Determine the [x, y] coordinate at the center of the cell enclosing the given text.  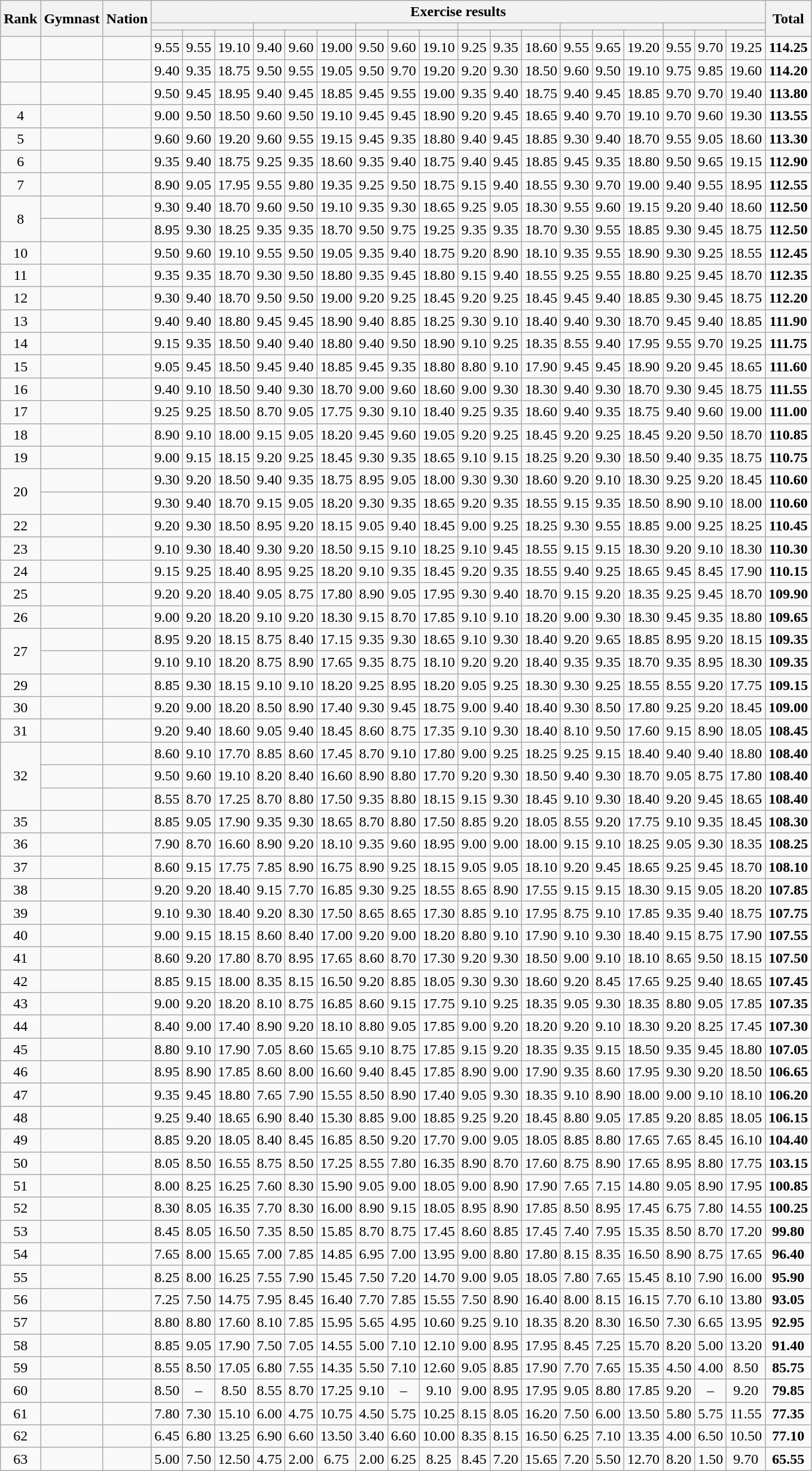
109.90 [788, 594]
5 [20, 139]
31 [20, 731]
96.40 [788, 1254]
6 [20, 161]
12 [20, 298]
55 [20, 1277]
13.20 [746, 1345]
15.90 [336, 1186]
16.15 [643, 1299]
103.15 [788, 1163]
112.35 [788, 276]
27 [20, 651]
36 [20, 844]
7 [20, 184]
79.85 [788, 1391]
17.15 [336, 640]
56 [20, 1299]
46 [20, 1072]
13.80 [746, 1299]
15.30 [336, 1118]
60 [20, 1391]
6.10 [710, 1299]
95.90 [788, 1277]
24 [20, 571]
104.40 [788, 1140]
108.30 [788, 822]
43 [20, 1004]
13 [20, 321]
114.25 [788, 48]
111.60 [788, 367]
52 [20, 1208]
108.45 [788, 731]
3.40 [372, 1436]
77.35 [788, 1414]
107.50 [788, 958]
113.80 [788, 93]
8 [20, 218]
106.15 [788, 1118]
16 [20, 389]
7.60 [269, 1186]
111.55 [788, 389]
109.65 [788, 617]
10 [20, 253]
30 [20, 708]
40 [20, 935]
107.30 [788, 1027]
16.10 [746, 1140]
26 [20, 617]
48 [20, 1118]
110.85 [788, 435]
37 [20, 867]
10.75 [336, 1414]
62 [20, 1436]
112.20 [788, 298]
12.70 [643, 1459]
38 [20, 890]
57 [20, 1322]
19.30 [746, 116]
7.15 [608, 1186]
112.90 [788, 161]
58 [20, 1345]
109.00 [788, 708]
44 [20, 1027]
35 [20, 822]
110.45 [788, 526]
107.45 [788, 981]
4 [20, 116]
14.35 [336, 1368]
19 [20, 457]
39 [20, 912]
114.20 [788, 71]
4.95 [403, 1322]
1.50 [710, 1459]
10.50 [746, 1436]
15.95 [336, 1322]
107.55 [788, 935]
110.30 [788, 548]
17.35 [439, 731]
111.75 [788, 344]
Gymnast [72, 19]
19.60 [746, 71]
17.20 [746, 1231]
6.65 [710, 1322]
47 [20, 1095]
23 [20, 548]
16.55 [234, 1163]
109.15 [788, 685]
20 [20, 492]
14.85 [336, 1254]
10.00 [439, 1436]
15.70 [643, 1345]
6.50 [710, 1436]
77.10 [788, 1436]
17 [20, 412]
17.55 [541, 890]
Rank [20, 19]
6.45 [167, 1436]
32 [20, 776]
63 [20, 1459]
41 [20, 958]
93.05 [788, 1299]
54 [20, 1254]
111.90 [788, 321]
7.40 [576, 1231]
15.10 [234, 1414]
107.05 [788, 1049]
50 [20, 1163]
53 [20, 1231]
45 [20, 1049]
13.35 [643, 1436]
29 [20, 685]
111.00 [788, 412]
12.10 [439, 1345]
59 [20, 1368]
107.85 [788, 890]
10.25 [439, 1414]
22 [20, 526]
10.60 [439, 1322]
19.35 [336, 184]
6.95 [372, 1254]
107.75 [788, 912]
18 [20, 435]
25 [20, 594]
110.15 [788, 571]
14 [20, 344]
Exercise results [458, 12]
7.35 [269, 1231]
107.35 [788, 1004]
112.45 [788, 253]
100.25 [788, 1208]
14.80 [643, 1186]
42 [20, 981]
113.55 [788, 116]
51 [20, 1186]
15.85 [336, 1231]
108.10 [788, 867]
14.75 [234, 1299]
106.20 [788, 1095]
85.75 [788, 1368]
5.80 [679, 1414]
112.55 [788, 184]
15 [20, 367]
14.70 [439, 1277]
12.50 [234, 1459]
110.75 [788, 457]
11 [20, 276]
5.65 [372, 1322]
100.85 [788, 1186]
17.05 [234, 1368]
61 [20, 1414]
92.95 [788, 1322]
65.55 [788, 1459]
Nation [127, 19]
16.75 [336, 867]
9.85 [710, 71]
108.25 [788, 844]
19.40 [746, 93]
113.30 [788, 139]
49 [20, 1140]
13.25 [234, 1436]
91.40 [788, 1345]
11.55 [746, 1414]
12.60 [439, 1368]
16.20 [541, 1414]
17.00 [336, 935]
106.65 [788, 1072]
9.80 [301, 184]
Total [788, 19]
99.80 [788, 1231]
